Return the (X, Y) coordinate for the center point of the cell that contains the specified text.  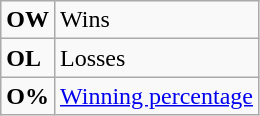
O% (28, 96)
Winning percentage (156, 96)
OL (28, 58)
OW (28, 20)
Losses (156, 58)
Wins (156, 20)
